For the text-containing cell, return its midpoint in (x, y) coordinate format. 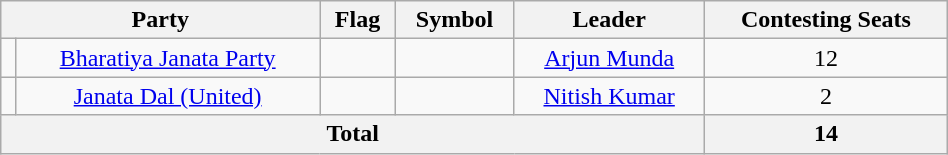
Janata Dal (United) (168, 96)
Leader (610, 20)
Contesting Seats (826, 20)
Nitish Kumar (610, 96)
Party (160, 20)
Symbol (454, 20)
12 (826, 58)
Flag (358, 20)
Total (353, 134)
Bharatiya Janata Party (168, 58)
14 (826, 134)
2 (826, 96)
Arjun Munda (610, 58)
